Return the [X, Y] coordinate for the center point of the cell that contains the specified text.  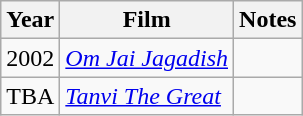
Year [30, 20]
Om Jai Jagadish [147, 58]
Tanvi The Great [147, 96]
Film [147, 20]
TBA [30, 96]
Notes [268, 20]
2002 [30, 58]
